Return (X, Y) of the center of cell containing provided text 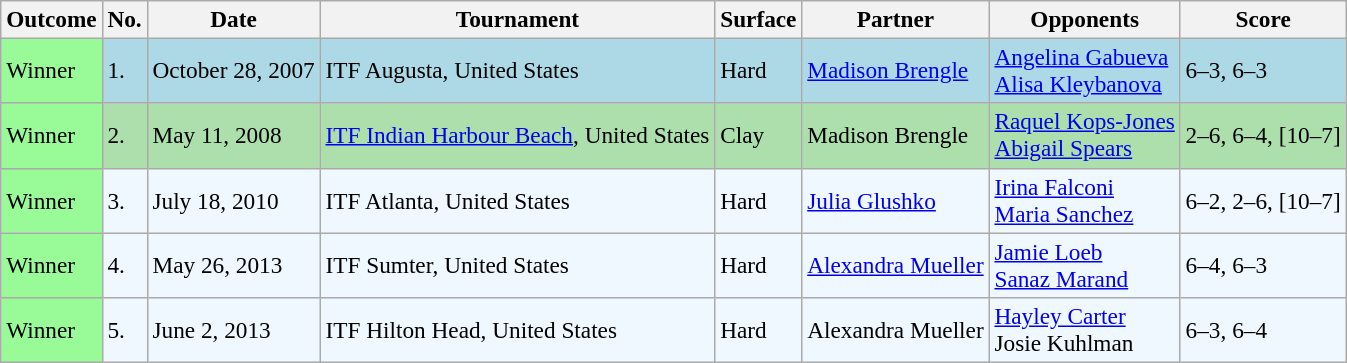
Surface (758, 19)
ITF Indian Harbour Beach, United States (518, 136)
6–3, 6–3 (1263, 70)
Outcome (52, 19)
June 2, 2013 (234, 330)
May 11, 2008 (234, 136)
1. (124, 70)
Irina Falconi Maria Sanchez (1084, 200)
Jamie Loeb Sanaz Marand (1084, 264)
ITF Augusta, United States (518, 70)
Raquel Kops-Jones Abigail Spears (1084, 136)
Partner (896, 19)
Opponents (1084, 19)
3. (124, 200)
5. (124, 330)
October 28, 2007 (234, 70)
ITF Hilton Head, United States (518, 330)
Hayley Carter Josie Kuhlman (1084, 330)
Clay (758, 136)
6–2, 2–6, [10–7] (1263, 200)
Date (234, 19)
Julia Glushko (896, 200)
July 18, 2010 (234, 200)
ITF Sumter, United States (518, 264)
Tournament (518, 19)
6–3, 6–4 (1263, 330)
ITF Atlanta, United States (518, 200)
2–6, 6–4, [10–7] (1263, 136)
Score (1263, 19)
4. (124, 264)
May 26, 2013 (234, 264)
Angelina Gabueva Alisa Kleybanova (1084, 70)
6–4, 6–3 (1263, 264)
2. (124, 136)
No. (124, 19)
